Return (x, y) of the center of cell containing provided text 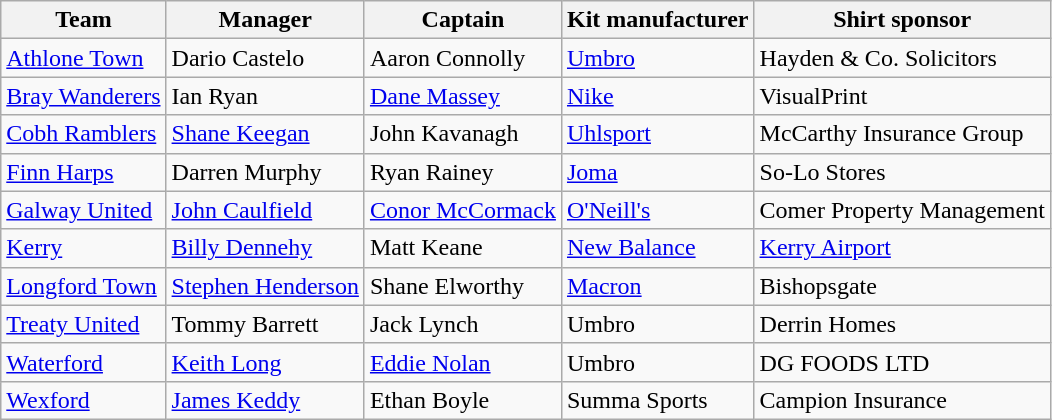
Dane Massey (462, 96)
Shane Elworthy (462, 286)
Ryan Rainey (462, 172)
Keith Long (265, 362)
Athlone Town (84, 58)
John Kavanagh (462, 134)
Waterford (84, 362)
Cobh Ramblers (84, 134)
Jack Lynch (462, 324)
Ian Ryan (265, 96)
Campion Insurance (902, 400)
James Keddy (265, 400)
Treaty United (84, 324)
Galway United (84, 210)
Darren Murphy (265, 172)
Captain (462, 20)
John Caulfield (265, 210)
McCarthy Insurance Group (902, 134)
Shirt sponsor (902, 20)
So-Lo Stores (902, 172)
Conor McCormack (462, 210)
Manager (265, 20)
Bishopsgate (902, 286)
VisualPrint (902, 96)
Billy Dennehy (265, 248)
Matt Keane (462, 248)
Eddie Nolan (462, 362)
Summa Sports (658, 400)
Kit manufacturer (658, 20)
Hayden & Co. Solicitors (902, 58)
Finn Harps (84, 172)
DG FOODS LTD (902, 362)
Dario Castelo (265, 58)
Shane Keegan (265, 134)
Derrin Homes (902, 324)
Kerry (84, 248)
Comer Property Management (902, 210)
Joma (658, 172)
Uhlsport (658, 134)
Tommy Barrett (265, 324)
Wexford (84, 400)
Kerry Airport (902, 248)
Longford Town (84, 286)
O'Neill's (658, 210)
Stephen Henderson (265, 286)
Nike (658, 96)
New Balance (658, 248)
Ethan Boyle (462, 400)
Team (84, 20)
Bray Wanderers (84, 96)
Macron (658, 286)
Aaron Connolly (462, 58)
